Capture the cell that displays the provided text and extract its (x, y) central coordinate. 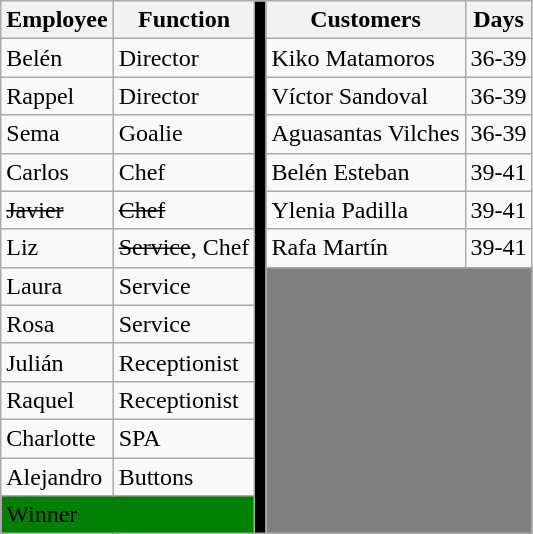
Laura (57, 286)
Function (184, 20)
SPA (184, 438)
Charlotte (57, 438)
Kiko Matamoros (366, 58)
Belén Esteban (366, 172)
Goalie (184, 134)
Buttons (184, 477)
Winner (128, 515)
Ylenia Padilla (366, 210)
Liz (57, 248)
Belén (57, 58)
Julián (57, 362)
Alejandro (57, 477)
Rosa (57, 324)
Customers (366, 20)
Sema (57, 134)
Raquel (57, 400)
Rappel (57, 96)
Days (498, 20)
Carlos (57, 172)
Rafa Martín (366, 248)
Service, Chef (184, 248)
Employee (57, 20)
Víctor Sandoval (366, 96)
Aguasantas Vilches (366, 134)
Javier (57, 210)
